Identify which cell holds the provided text, then report its [x, y] central coordinate. 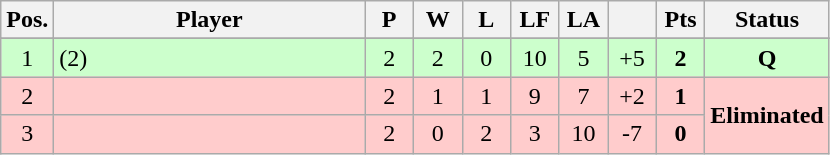
Status [767, 20]
P [390, 20]
7 [584, 96]
+5 [632, 58]
Pos. [28, 20]
Player [210, 20]
LF [536, 20]
Eliminated [767, 115]
W [438, 20]
(2) [210, 58]
-7 [632, 134]
L [486, 20]
LA [584, 20]
+2 [632, 96]
9 [536, 96]
Q [767, 58]
5 [584, 58]
Pts [680, 20]
